From the cell containing the given text, extract its center point as [x, y] coordinate. 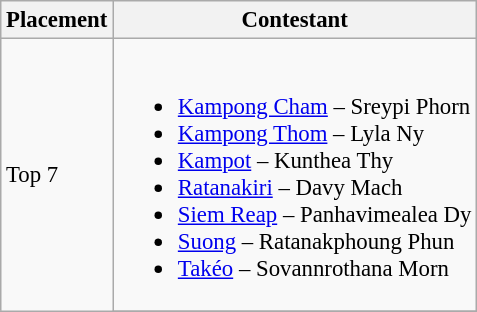
Contestant [295, 20]
Placement [57, 20]
Top 7 [57, 175]
